For the text-containing cell, return its midpoint in [X, Y] coordinate format. 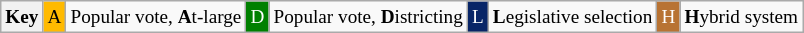
D [258, 17]
H [668, 17]
Key [22, 17]
Hybrid system [742, 17]
Legislative selection [572, 17]
Popular vote, At-large [156, 17]
A [54, 17]
Popular vote, Districting [368, 17]
L [478, 17]
